Identify which cell holds the provided text, then report its (x, y) central coordinate. 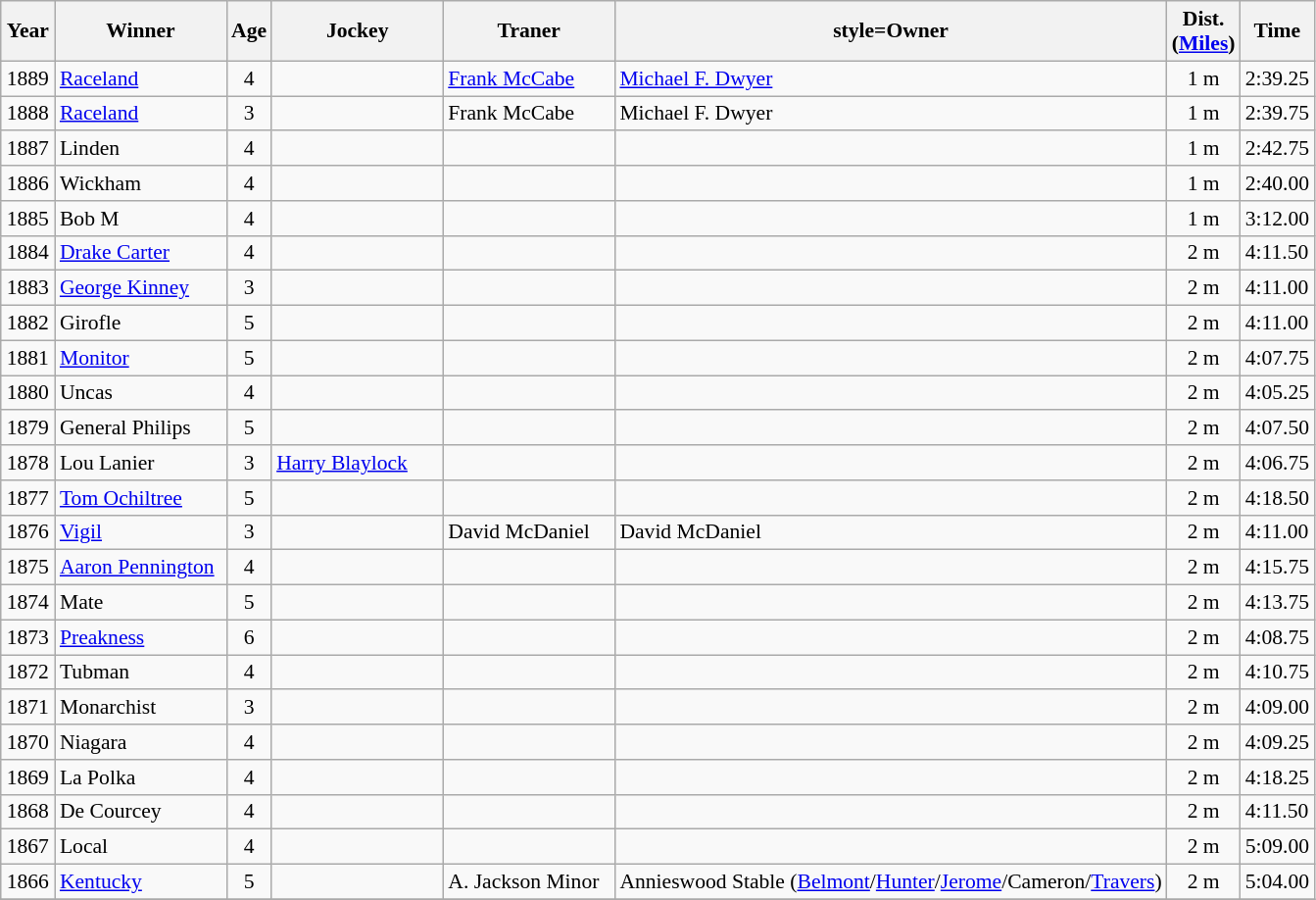
Bob M (141, 219)
La Polka (141, 777)
Niagara (141, 742)
Monarchist (141, 708)
Drake Carter (141, 253)
Annieswood Stable (Belmont/Hunter/Jerome/Cameron/Travers) (890, 882)
2:39.75 (1278, 114)
1874 (27, 603)
1882 (27, 324)
1870 (27, 742)
4:06.75 (1278, 463)
Linden (141, 149)
De Courcey (141, 812)
4:07.50 (1278, 428)
1878 (27, 463)
5:04.00 (1278, 882)
style=Owner (890, 31)
1889 (27, 78)
Kentucky (141, 882)
4:07.75 (1278, 358)
4:09.00 (1278, 708)
Vigil (141, 532)
1888 (27, 114)
4:18.25 (1278, 777)
1885 (27, 219)
1867 (27, 847)
1877 (27, 498)
Time (1278, 31)
1883 (27, 288)
Tubman (141, 673)
General Philips (141, 428)
1869 (27, 777)
4:18.50 (1278, 498)
5:09.00 (1278, 847)
4:05.25 (1278, 393)
1873 (27, 637)
1868 (27, 812)
2:40.00 (1278, 183)
1880 (27, 393)
Harry Blaylock (357, 463)
Lou Lanier (141, 463)
Girofle (141, 324)
4:13.75 (1278, 603)
Age (249, 31)
1866 (27, 882)
2:42.75 (1278, 149)
A. Jackson Minor (529, 882)
2:39.25 (1278, 78)
4:08.75 (1278, 637)
Year (27, 31)
1876 (27, 532)
Local (141, 847)
4:09.25 (1278, 742)
Tom Ochiltree (141, 498)
1886 (27, 183)
Preakness (141, 637)
Mate (141, 603)
Uncas (141, 393)
1884 (27, 253)
1881 (27, 358)
4:10.75 (1278, 673)
1887 (27, 149)
1871 (27, 708)
6 (249, 637)
Jockey (357, 31)
George Kinney (141, 288)
4:15.75 (1278, 568)
1875 (27, 568)
Dist. (Miles) (1203, 31)
Wickham (141, 183)
1872 (27, 673)
Traner (529, 31)
1879 (27, 428)
Winner (141, 31)
Monitor (141, 358)
3:12.00 (1278, 219)
Aaron Pennington (141, 568)
